For the text-containing cell, return its midpoint in [x, y] coordinate format. 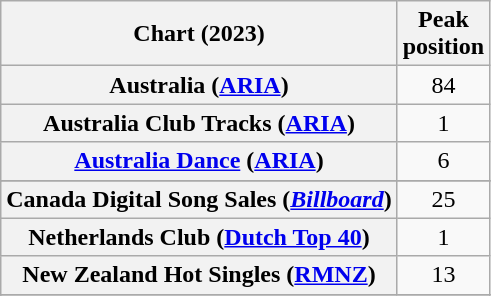
Australia Club Tracks (ARIA) [199, 123]
6 [443, 161]
Chart (2023) [199, 34]
84 [443, 85]
Canada Digital Song Sales (Billboard) [199, 199]
Australia (ARIA) [199, 85]
25 [443, 199]
Peakposition [443, 34]
New Zealand Hot Singles (RMNZ) [199, 275]
Australia Dance (ARIA) [199, 161]
13 [443, 275]
Netherlands Club (Dutch Top 40) [199, 237]
